Extract the (x, y) coordinate from the center of the cell holding the provided text.  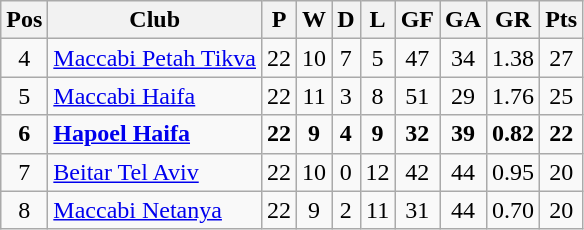
2 (346, 210)
0.82 (514, 134)
Pos (24, 20)
25 (562, 96)
51 (417, 96)
GA (464, 20)
Hapoel Haifa (155, 134)
Beitar Tel Aviv (155, 172)
Maccabi Haifa (155, 96)
34 (464, 58)
32 (417, 134)
1.38 (514, 58)
D (346, 20)
39 (464, 134)
P (280, 20)
3 (346, 96)
6 (24, 134)
GF (417, 20)
W (314, 20)
31 (417, 210)
Maccabi Petah Tikva (155, 58)
12 (378, 172)
Pts (562, 20)
0 (346, 172)
Club (155, 20)
0.95 (514, 172)
0.70 (514, 210)
L (378, 20)
29 (464, 96)
27 (562, 58)
GR (514, 20)
42 (417, 172)
1.76 (514, 96)
Maccabi Netanya (155, 210)
47 (417, 58)
